Return (X, Y) of the center of cell containing provided text 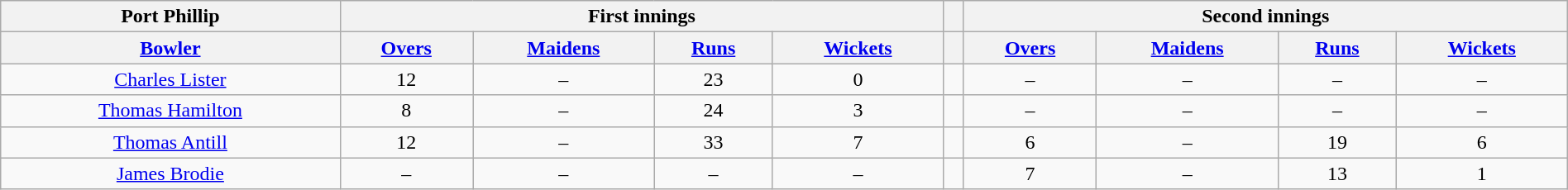
19 (1336, 142)
James Brodie (170, 173)
Thomas Hamilton (170, 111)
Second innings (1265, 17)
Charles Lister (170, 79)
Bowler (170, 48)
33 (713, 142)
23 (713, 79)
First innings (642, 17)
1 (1482, 173)
13 (1336, 173)
3 (858, 111)
8 (406, 111)
Thomas Antill (170, 142)
24 (713, 111)
0 (858, 79)
Port Phillip (170, 17)
